Locate the cell with the specified text and output its [X, Y] center coordinate. 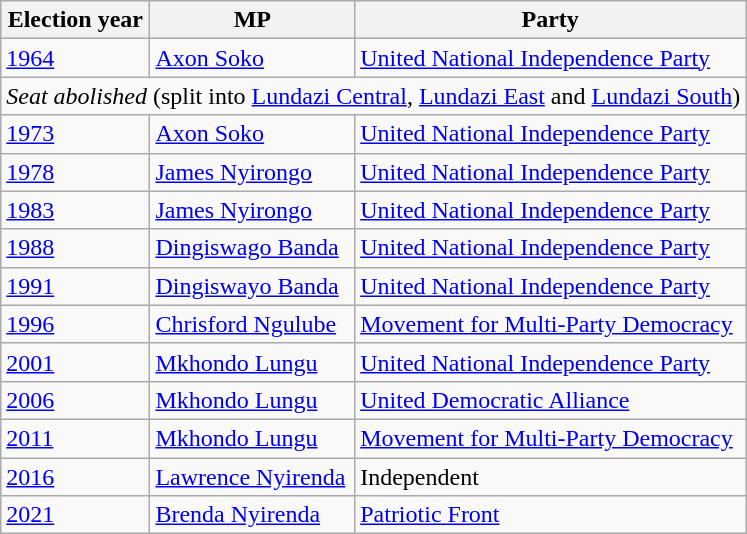
2021 [76, 515]
Patriotic Front [550, 515]
Independent [550, 477]
1988 [76, 248]
2006 [76, 400]
1983 [76, 210]
Chrisford Ngulube [252, 324]
Party [550, 20]
Brenda Nyirenda [252, 515]
2016 [76, 477]
1964 [76, 58]
MP [252, 20]
2001 [76, 362]
1991 [76, 286]
1978 [76, 172]
1973 [76, 134]
Dingiswago Banda [252, 248]
Election year [76, 20]
2011 [76, 438]
Dingiswayo Banda [252, 286]
Seat abolished (split into Lundazi Central, Lundazi East and Lundazi South) [374, 96]
1996 [76, 324]
United Democratic Alliance [550, 400]
Lawrence Nyirenda [252, 477]
